Provide the [X, Y] coordinate of the cell's center where the given text is located.  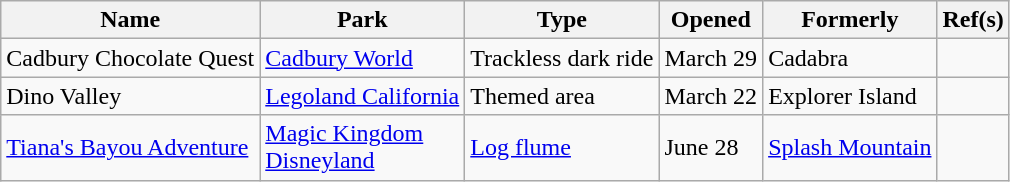
March 22 [711, 96]
Tiana's Bayou Adventure [130, 148]
Ref(s) [973, 20]
Dino Valley [130, 96]
Themed area [562, 96]
Park [362, 20]
Magic Kingdom Disneyland [362, 148]
Formerly [850, 20]
Legoland California [362, 96]
Trackless dark ride [562, 58]
Splash Mountain [850, 148]
Log flume [562, 148]
March 29 [711, 58]
Cadbury World [362, 58]
June 28 [711, 148]
Name [130, 20]
Cadbury Chocolate Quest [130, 58]
Cadabra [850, 58]
Type [562, 20]
Explorer Island [850, 96]
Opened [711, 20]
